Find where the given text appears and provide that cell's center as [X, Y] coordinate. 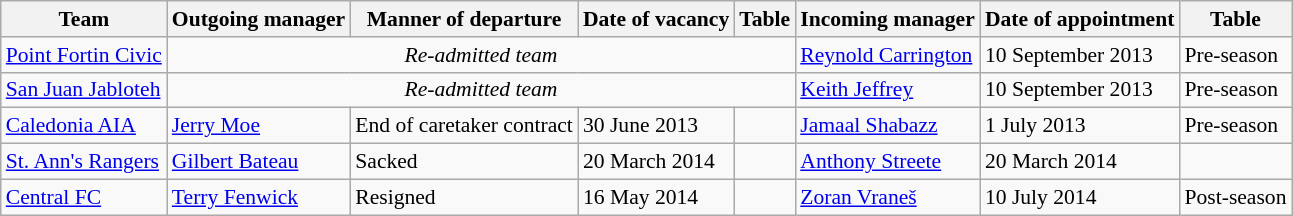
Gilbert Bateau [258, 162]
10 July 2014 [1080, 197]
Sacked [464, 162]
Keith Jeffrey [888, 90]
16 May 2014 [656, 197]
Post-season [1235, 197]
Central FC [84, 197]
Date of appointment [1080, 19]
Reynold Carrington [888, 55]
Caledonia AIA [84, 126]
Manner of departure [464, 19]
Jamaal Shabazz [888, 126]
Outgoing manager [258, 19]
St. Ann's Rangers [84, 162]
Jerry Moe [258, 126]
1 July 2013 [1080, 126]
Zoran Vraneš [888, 197]
Point Fortin Civic [84, 55]
Incoming manager [888, 19]
Resigned [464, 197]
San Juan Jabloteh [84, 90]
Team [84, 19]
Terry Fenwick [258, 197]
Date of vacancy [656, 19]
End of caretaker contract [464, 126]
30 June 2013 [656, 126]
Anthony Streete [888, 162]
